Determine the [X, Y] coordinate at the center of the cell enclosing the given text.  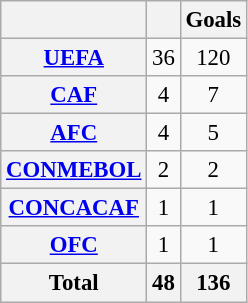
OFC [74, 245]
CONMEBOL [74, 170]
AFC [74, 133]
136 [213, 283]
Total [74, 283]
36 [164, 58]
CONCACAF [74, 208]
UEFA [74, 58]
Goals [213, 20]
48 [164, 283]
7 [213, 95]
5 [213, 133]
CAF [74, 95]
120 [213, 58]
